Provide the [x, y] coordinate of the cell's center where the given text is located.  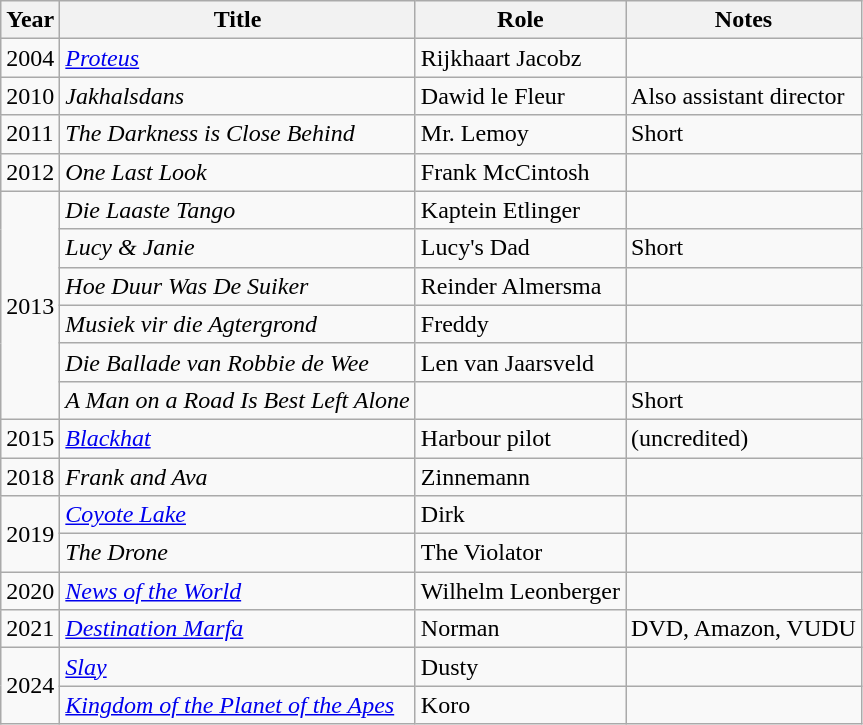
Kaptein Etlinger [520, 210]
Slay [238, 667]
2010 [30, 96]
2011 [30, 134]
Jakhalsdans [238, 96]
Die Ballade van Robbie de Wee [238, 362]
2004 [30, 58]
The Drone [238, 553]
The Violator [520, 553]
A Man on a Road Is Best Left Alone [238, 400]
DVD, Amazon, VUDU [744, 629]
Len van Jaarsveld [520, 362]
2021 [30, 629]
Lucy & Janie [238, 248]
Reinder Almersma [520, 286]
Also assistant director [744, 96]
Destination Marfa [238, 629]
Norman [520, 629]
Musiek vir die Agtergrond [238, 324]
The Darkness is Close Behind [238, 134]
2019 [30, 534]
Role [520, 20]
Koro [520, 705]
(uncredited) [744, 438]
Wilhelm Leonberger [520, 591]
Hoe Duur Was De Suiker [238, 286]
News of the World [238, 591]
Proteus [238, 58]
Blackhat [238, 438]
Harbour pilot [520, 438]
Lucy's Dad [520, 248]
Dirk [520, 515]
2012 [30, 172]
Notes [744, 20]
Coyote Lake [238, 515]
2018 [30, 477]
One Last Look [238, 172]
Rijkhaart Jacobz [520, 58]
Dawid le Fleur [520, 96]
2013 [30, 305]
Year [30, 20]
Dusty [520, 667]
Zinnemann [520, 477]
2015 [30, 438]
Kingdom of the Planet of the Apes [238, 705]
2020 [30, 591]
Frank McCintosh [520, 172]
Title [238, 20]
Die Laaste Tango [238, 210]
Mr. Lemoy [520, 134]
Frank and Ava [238, 477]
Freddy [520, 324]
2024 [30, 686]
